Provide the (X, Y) coordinate of the cell's center where the given text is located.  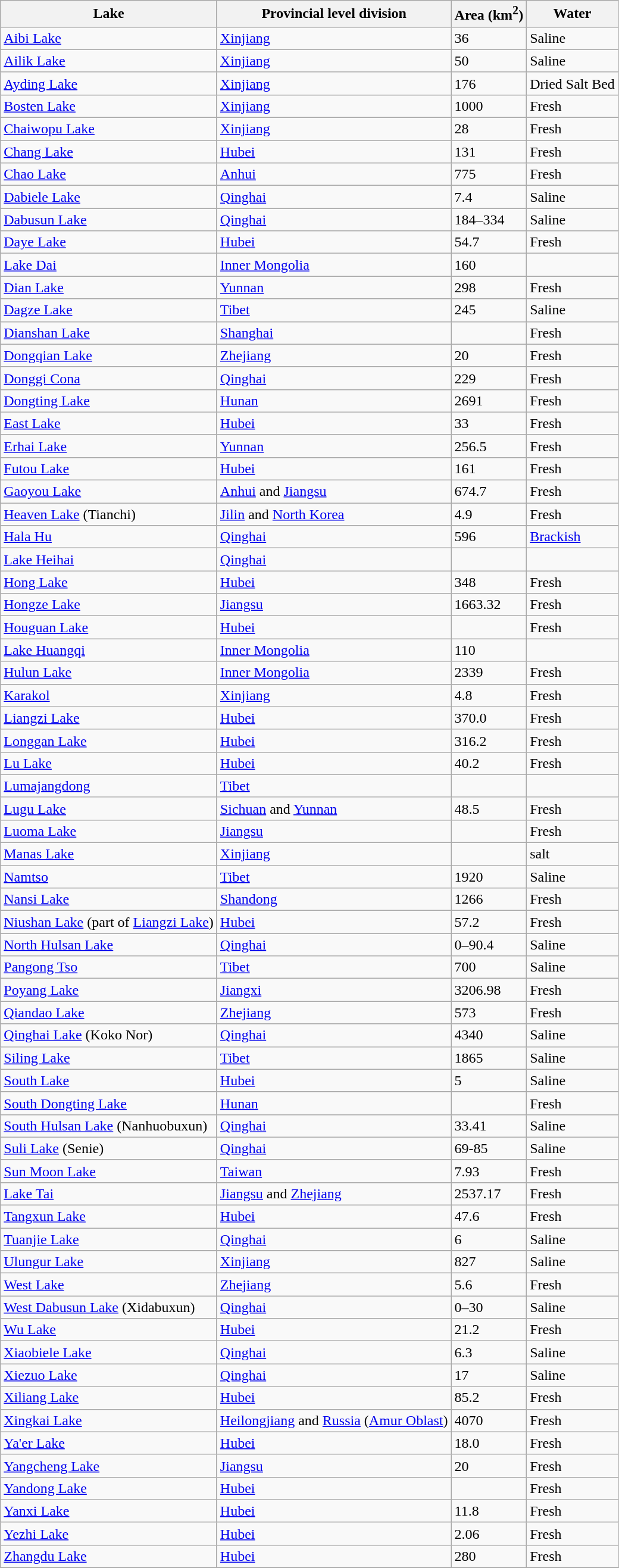
700 (489, 967)
33 (489, 423)
Shandong (334, 899)
17 (489, 1375)
1920 (489, 877)
1266 (489, 899)
176 (489, 83)
South Hulsan Lake (Nanhuobuxun) (109, 1126)
Liangzi Lake (109, 718)
2691 (489, 401)
salt (573, 854)
0–90.4 (489, 945)
Aibi Lake (109, 38)
21.2 (489, 1330)
370.0 (489, 718)
South Lake (109, 1080)
Taiwan (334, 1171)
Dabusun Lake (109, 220)
0–30 (489, 1307)
69-85 (489, 1148)
Jiangsu and Zhejiang (334, 1194)
Tangxun Lake (109, 1217)
775 (489, 174)
Dianshan Lake (109, 333)
47.6 (489, 1217)
33.41 (489, 1126)
Xiezuo Lake (109, 1375)
6.3 (489, 1353)
Dongqian Lake (109, 355)
573 (489, 1013)
184–334 (489, 220)
Yandong Lake (109, 1488)
Longgan Lake (109, 741)
West Dabusun Lake (Xidabuxun) (109, 1307)
Namtso (109, 877)
161 (489, 468)
Yangcheng Lake (109, 1466)
Heaven Lake (Tianchi) (109, 514)
Erhai Lake (109, 446)
Chang Lake (109, 152)
Manas Lake (109, 854)
Niushan Lake (part of Liangzi Lake) (109, 922)
Sun Moon Lake (109, 1171)
4070 (489, 1420)
East Lake (109, 423)
Area (km2) (489, 14)
7.4 (489, 197)
Qinghai Lake (Koko Nor) (109, 1035)
Dabiele Lake (109, 197)
5 (489, 1080)
229 (489, 378)
Xiliang Lake (109, 1398)
North Hulsan Lake (109, 945)
131 (489, 152)
40.2 (489, 763)
827 (489, 1262)
Hong Lake (109, 582)
Houguan Lake (109, 627)
Jiangxi (334, 990)
Hala Hu (109, 537)
Donggi Cona (109, 378)
Tuanjie Lake (109, 1239)
Anhui and Jiangsu (334, 492)
Poyang Lake (109, 990)
6 (489, 1239)
5.6 (489, 1285)
Dian Lake (109, 288)
Chao Lake (109, 174)
Heilongjiang and Russia (Amur Oblast) (334, 1420)
Shanghai (334, 333)
674.7 (489, 492)
Dried Salt Bed (573, 83)
316.2 (489, 741)
1000 (489, 106)
South Dongting Lake (109, 1103)
2339 (489, 673)
256.5 (489, 446)
Wu Lake (109, 1330)
280 (489, 1556)
Nansi Lake (109, 899)
Lugu Lake (109, 808)
Provincial level division (334, 14)
Ya'er Lake (109, 1443)
Daye Lake (109, 242)
Lu Lake (109, 763)
Anhui (334, 174)
1663.32 (489, 605)
Dagze Lake (109, 310)
18.0 (489, 1443)
Lake (109, 14)
Ayding Lake (109, 83)
Ailik Lake (109, 61)
50 (489, 61)
36 (489, 38)
Chaiwopu Lake (109, 129)
Luoma Lake (109, 831)
Zhangdu Lake (109, 1556)
110 (489, 650)
28 (489, 129)
2537.17 (489, 1194)
4.8 (489, 695)
4.9 (489, 514)
Hulun Lake (109, 673)
245 (489, 310)
West Lake (109, 1285)
Yanxi Lake (109, 1511)
Qiandao Lake (109, 1013)
Futou Lake (109, 468)
2.06 (489, 1533)
Pangong Tso (109, 967)
Karakol (109, 695)
Dongting Lake (109, 401)
Lake Dai (109, 265)
Brackish (573, 537)
Yezhi Lake (109, 1533)
Ulungur Lake (109, 1262)
48.5 (489, 808)
Xingkai Lake (109, 1420)
1865 (489, 1058)
Gaoyou Lake (109, 492)
348 (489, 582)
160 (489, 265)
Water (573, 14)
57.2 (489, 922)
298 (489, 288)
Jilin and North Korea (334, 514)
Lake Huangqi (109, 650)
Lake Heihai (109, 560)
Lake Tai (109, 1194)
596 (489, 537)
3206.98 (489, 990)
Xiaobiele Lake (109, 1353)
Hongze Lake (109, 605)
Bosten Lake (109, 106)
54.7 (489, 242)
Lumajangdong (109, 786)
4340 (489, 1035)
Siling Lake (109, 1058)
Sichuan and Yunnan (334, 808)
7.93 (489, 1171)
Suli Lake (Senie) (109, 1148)
11.8 (489, 1511)
85.2 (489, 1398)
